Identify which cell holds the provided text, then report its [x, y] central coordinate. 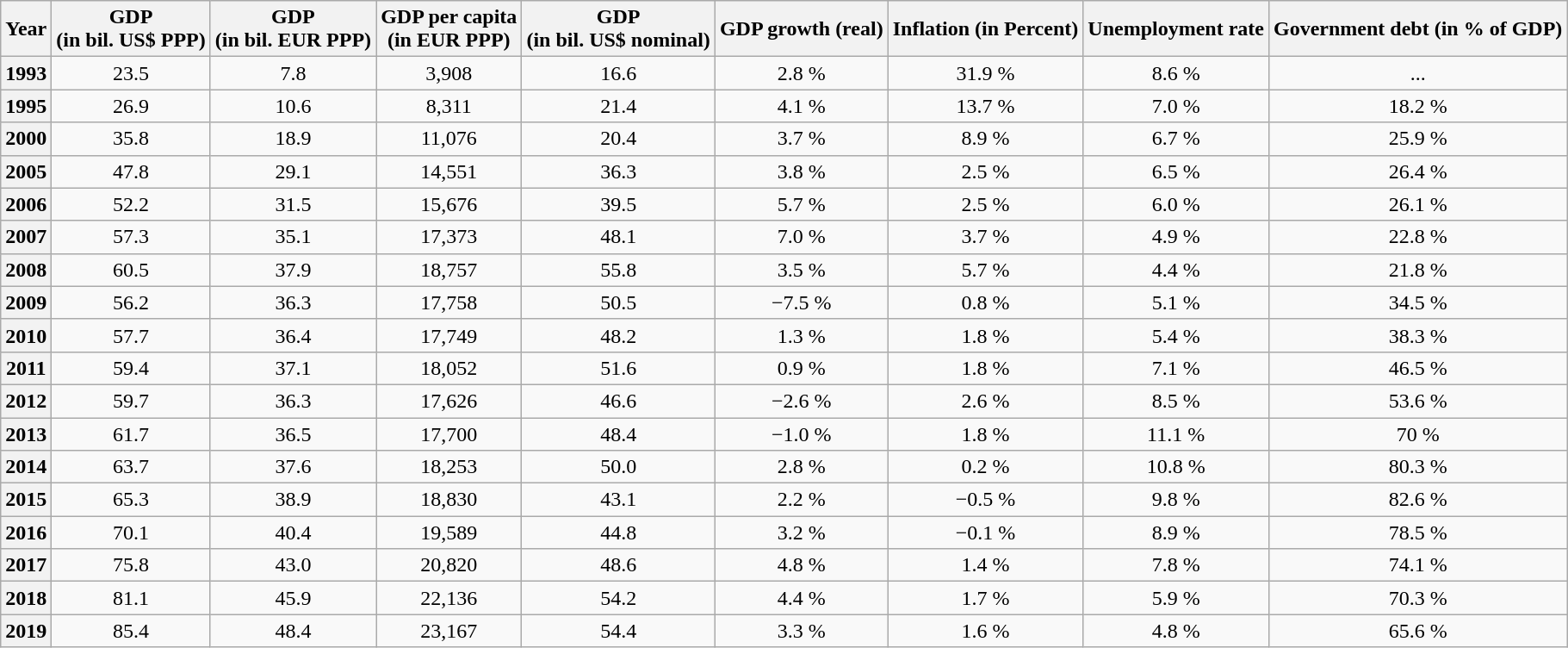
4.9 % [1176, 237]
29.1 [293, 171]
36.5 [293, 433]
Unemployment rate [1176, 29]
57.3 [131, 237]
2009 [26, 302]
18,830 [449, 500]
2019 [26, 631]
13.7 % [985, 106]
0.8 % [985, 302]
35.1 [293, 237]
85.4 [131, 631]
70.3 % [1417, 598]
2017 [26, 565]
65.6 % [1417, 631]
81.1 [131, 598]
59.7 [131, 401]
2.6 % [985, 401]
14,551 [449, 171]
19,589 [449, 533]
2015 [26, 500]
6.5 % [1176, 171]
GDP per capita(in EUR PPP) [449, 29]
60.5 [131, 270]
37.6 [293, 467]
2007 [26, 237]
2016 [26, 533]
2.2 % [801, 500]
3.2 % [801, 533]
17,758 [449, 302]
10.6 [293, 106]
38.9 [293, 500]
43.0 [293, 565]
22,136 [449, 598]
2000 [26, 139]
40.4 [293, 533]
18,253 [449, 467]
78.5 % [1417, 533]
70.1 [131, 533]
70 % [1417, 433]
65.3 [131, 500]
2010 [26, 335]
2012 [26, 401]
7.8 % [1176, 565]
35.8 [131, 139]
17,626 [449, 401]
25.9 % [1417, 139]
2005 [26, 171]
18.2 % [1417, 106]
1995 [26, 106]
55.8 [618, 270]
26.4 % [1417, 171]
4.1 % [801, 106]
17,700 [449, 433]
8.6 % [1176, 73]
48.1 [618, 237]
26.1 % [1417, 204]
39.5 [618, 204]
11,076 [449, 139]
Government debt (in % of GDP) [1417, 29]
17,749 [449, 335]
43.1 [618, 500]
38.3 % [1417, 335]
54.4 [618, 631]
... [1417, 73]
3.8 % [801, 171]
36.4 [293, 335]
10.8 % [1176, 467]
7.8 [293, 73]
2018 [26, 598]
59.4 [131, 368]
47.8 [131, 171]
34.5 % [1417, 302]
31.9 % [985, 73]
GDP(in bil. US$ PPP) [131, 29]
22.8 % [1417, 237]
8.5 % [1176, 401]
1.3 % [801, 335]
3.3 % [801, 631]
51.6 [618, 368]
9.8 % [1176, 500]
75.8 [131, 565]
Year [26, 29]
63.7 [131, 467]
−1.0 % [801, 433]
46.5 % [1417, 368]
17,373 [449, 237]
37.1 [293, 368]
2011 [26, 368]
48.6 [618, 565]
−0.1 % [985, 533]
37.9 [293, 270]
GDP(in bil. US$ nominal) [618, 29]
20.4 [618, 139]
1.6 % [985, 631]
−7.5 % [801, 302]
15,676 [449, 204]
16.6 [618, 73]
44.8 [618, 533]
11.1 % [1176, 433]
54.2 [618, 598]
5.9 % [1176, 598]
2008 [26, 270]
23,167 [449, 631]
1.7 % [985, 598]
6.7 % [1176, 139]
6.0 % [1176, 204]
46.6 [618, 401]
0.9 % [801, 368]
61.7 [131, 433]
21.4 [618, 106]
2013 [26, 433]
1.4 % [985, 565]
−2.6 % [801, 401]
52.2 [131, 204]
7.1 % [1176, 368]
5.4 % [1176, 335]
50.0 [618, 467]
5.1 % [1176, 302]
45.9 [293, 598]
23.5 [131, 73]
−0.5 % [985, 500]
53.6 % [1417, 401]
56.2 [131, 302]
2014 [26, 467]
2006 [26, 204]
26.9 [131, 106]
21.8 % [1417, 270]
3.5 % [801, 270]
0.2 % [985, 467]
GDP(in bil. EUR PPP) [293, 29]
20,820 [449, 565]
8,311 [449, 106]
31.5 [293, 204]
GDP growth (real) [801, 29]
74.1 % [1417, 565]
48.2 [618, 335]
Inflation (in Percent) [985, 29]
1993 [26, 73]
50.5 [618, 302]
18.9 [293, 139]
18,052 [449, 368]
80.3 % [1417, 467]
57.7 [131, 335]
3,908 [449, 73]
18,757 [449, 270]
82.6 % [1417, 500]
